Determine the (x, y) coordinate at the center of the cell enclosing the given text.  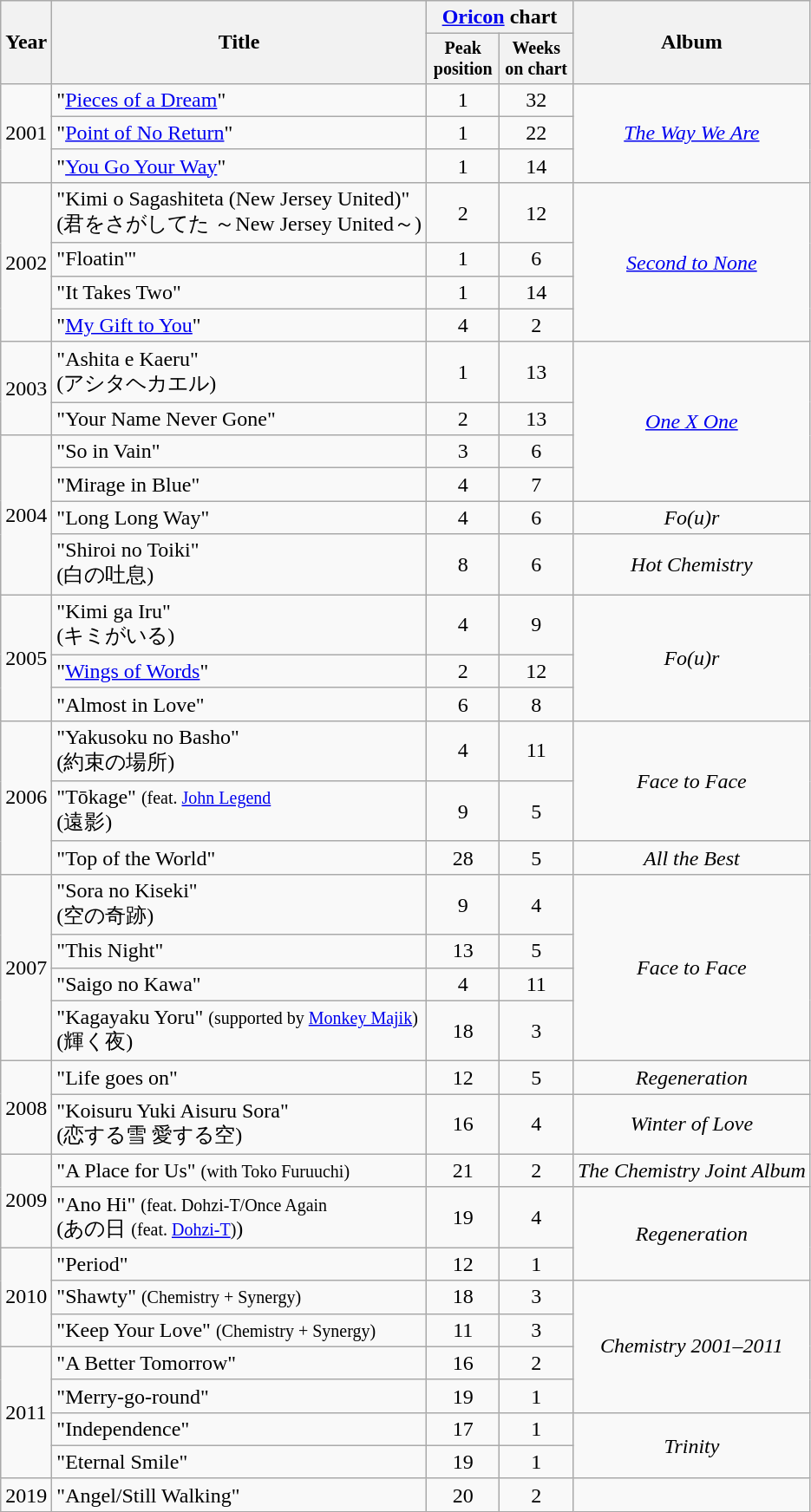
7 (536, 485)
Peak position (462, 59)
2019 (26, 1495)
"Period" (239, 1264)
20 (462, 1495)
"Saigo no Kawa" (239, 984)
2008 (26, 1108)
"Kimi o Sagashiteta (New Jersey United)" (君をさがしてた ～New Jersey United～) (239, 212)
"Point of No Return" (239, 133)
"Koisuru Yuki Aisuru Sora" (恋する雪 愛する空) (239, 1124)
"It Takes Two" (239, 292)
"Shawty" (Chemistry + Synergy) (239, 1297)
"A Better Tomorrow" (239, 1363)
"Mirage in Blue" (239, 485)
"Long Long Way" (239, 518)
"Almost in Love" (239, 704)
21 (462, 1170)
"So in Vain" (239, 452)
"Independence" (239, 1429)
"Kimi ga Iru" (キミがいる) (239, 625)
2004 (26, 515)
Album (691, 42)
Winter of Love (691, 1124)
"This Night" (239, 951)
2011 (26, 1412)
32 (536, 100)
Title (239, 42)
"Yakusoku no Basho" (約束の場所) (239, 751)
"Top of the World" (239, 857)
2001 (26, 133)
22 (536, 133)
"Eternal Smile" (239, 1462)
2010 (26, 1297)
All the Best (691, 857)
"Angel/Still Walking" (239, 1495)
"Your Name Never Gone" (239, 419)
2005 (26, 658)
"Merry-go-round" (239, 1396)
Trinity (691, 1445)
2002 (26, 262)
"My Gift to You" (239, 325)
"You Go Your Way" (239, 166)
The Way We Are (691, 133)
One X One (691, 421)
Chemistry 2001–2011 (691, 1346)
"A Place for Us" (with Toko Furuuchi) (239, 1170)
"Keep Your Love" (Chemistry + Synergy) (239, 1330)
2009 (26, 1201)
Weeks on chart (536, 59)
"Kagayaku Yoru" (supported by Monkey Majik) (輝く夜) (239, 1031)
2007 (26, 968)
"Ashita e Kaeru" (アシタヘカエル) (239, 372)
17 (462, 1429)
"Pieces of a Dream" (239, 100)
2003 (26, 388)
Oricon chart (500, 17)
Hot Chemistry (691, 564)
"Floatin'" (239, 259)
"Wings of Words" (239, 671)
"Life goes on" (239, 1078)
Second to None (691, 262)
"Ano Hi" (feat. Dohzi-T/Once Again (あの日 (feat. Dohzi-T)) (239, 1217)
"Tōkage" (feat. John Legend (遠影) (239, 811)
Year (26, 42)
28 (462, 857)
"Shiroi no Toiki" (白の吐息) (239, 564)
The Chemistry Joint Album (691, 1170)
"Sora no Kiseki" (空の奇跡) (239, 904)
2006 (26, 798)
